For the text-containing cell, return its midpoint in [x, y] coordinate format. 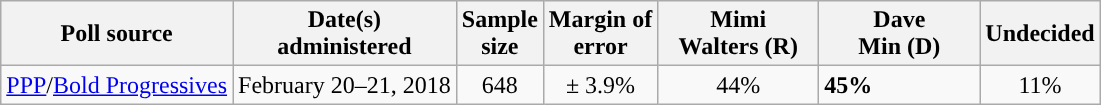
Samplesize [500, 34]
Date(s)administered [345, 34]
PPP/Bold Progressives [117, 85]
MimiWalters (R) [738, 34]
February 20–21, 2018 [345, 85]
Undecided [1040, 34]
DaveMin (D) [900, 34]
11% [1040, 85]
44% [738, 85]
Poll source [117, 34]
± 3.9% [600, 85]
Margin oferror [600, 34]
648 [500, 85]
45% [900, 85]
